Find where the given text appears and provide that cell's center as (x, y) coordinate. 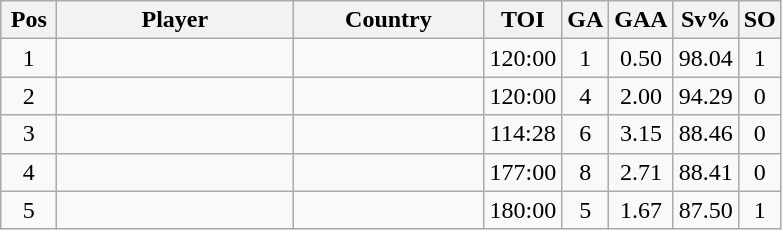
1.67 (641, 210)
Sv% (706, 20)
180:00 (523, 210)
8 (586, 172)
Player (175, 20)
87.50 (706, 210)
TOI (523, 20)
6 (586, 134)
3.15 (641, 134)
88.41 (706, 172)
GA (586, 20)
2 (29, 96)
2.71 (641, 172)
98.04 (706, 58)
114:28 (523, 134)
GAA (641, 20)
0.50 (641, 58)
SO (760, 20)
177:00 (523, 172)
88.46 (706, 134)
Pos (29, 20)
94.29 (706, 96)
2.00 (641, 96)
3 (29, 134)
Country (388, 20)
